Search for the cell housing the specified text and yield its (x, y) center coordinate. 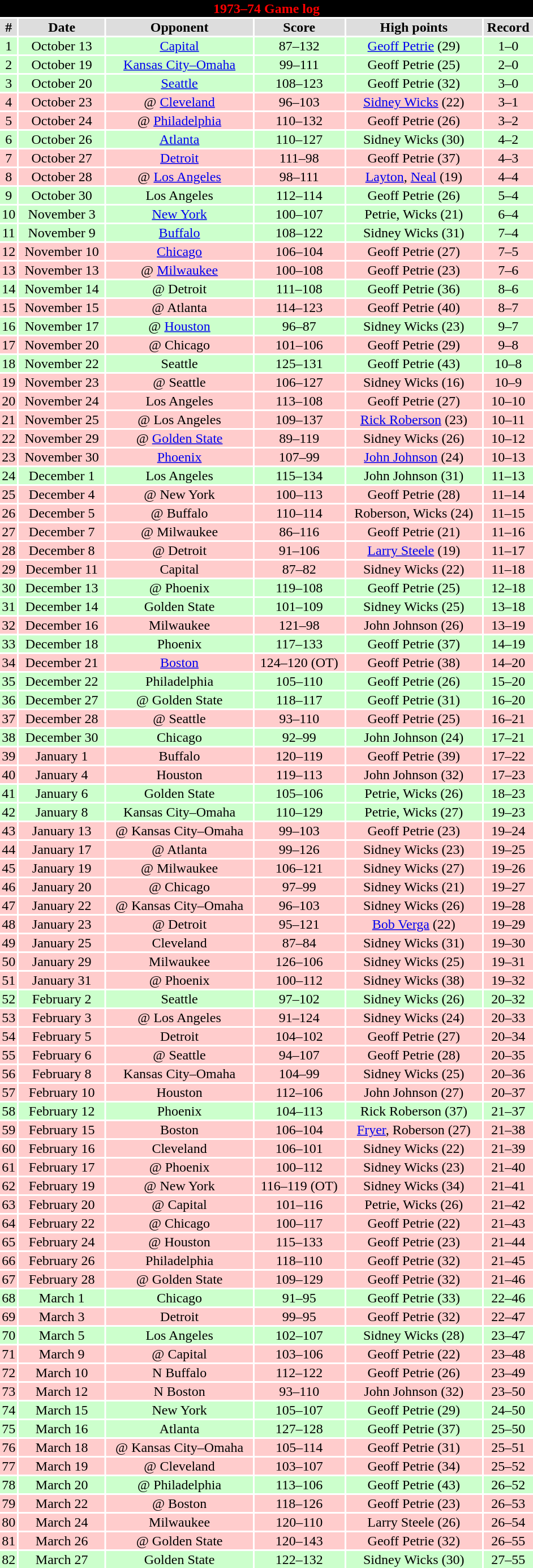
97–99 (299, 887)
Petrie, Wicks (21) (414, 214)
112–106 (299, 1092)
16–20 (508, 700)
January 20 (61, 887)
73 (8, 1391)
118–117 (299, 700)
February 17 (61, 1167)
45 (8, 868)
10–12 (508, 438)
Sidney Wicks (24) (414, 1018)
Sidney Wicks (34) (414, 1186)
November 20 (61, 345)
November 17 (61, 326)
15–20 (508, 681)
99–126 (299, 849)
31 (8, 606)
March 3 (61, 1317)
November 22 (61, 364)
19–28 (508, 905)
35 (8, 681)
101–106 (299, 345)
57 (8, 1092)
11 (8, 233)
December 7 (61, 532)
20–33 (508, 1018)
48 (8, 924)
December 21 (61, 663)
100–108 (299, 270)
67 (8, 1279)
January 13 (61, 831)
32 (8, 625)
124–120 (OT) (299, 663)
30 (8, 588)
11–17 (508, 550)
28 (8, 550)
1973–74 Game log (266, 8)
99–111 (299, 65)
November 14 (61, 289)
50 (8, 962)
19–23 (508, 812)
47 (8, 905)
14–19 (508, 644)
46 (8, 887)
19–29 (508, 924)
22–46 (508, 1298)
11–18 (508, 569)
80 (8, 1522)
Sidney Wicks (27) (414, 868)
Layton, Neal (19) (414, 177)
24–50 (508, 1410)
7 (8, 158)
February 24 (61, 1242)
53 (8, 1018)
December 27 (61, 700)
2 (8, 65)
4 (8, 102)
January 4 (61, 775)
74 (8, 1410)
Geoff Petrie (33) (414, 1298)
November 23 (61, 382)
3–2 (508, 121)
March 12 (61, 1391)
9–7 (508, 326)
Petrie, Wicks (27) (414, 812)
59 (8, 1130)
Geoff Petrie (38) (414, 663)
February 20 (61, 1204)
4–2 (508, 139)
December 18 (61, 644)
7–5 (508, 251)
20–32 (508, 999)
109–137 (299, 420)
91–106 (299, 550)
22 (8, 438)
October 26 (61, 139)
92–99 (299, 737)
November 25 (61, 420)
November 24 (61, 401)
87–84 (299, 943)
3–1 (508, 102)
65 (8, 1242)
19–30 (508, 943)
3–0 (508, 83)
1–0 (508, 46)
December 13 (61, 588)
11–14 (508, 494)
106–121 (299, 868)
18 (8, 364)
8 (8, 177)
10–9 (508, 382)
26–53 (508, 1503)
March 16 (61, 1429)
91–95 (299, 1298)
February 26 (61, 1261)
18–23 (508, 793)
# (8, 27)
March 22 (61, 1503)
March 1 (61, 1298)
26 (8, 513)
11–16 (508, 532)
6 (8, 139)
20–36 (508, 1074)
110–127 (299, 139)
February 22 (61, 1223)
January 6 (61, 793)
Geoff Petrie (36) (414, 289)
61 (8, 1167)
122–132 (299, 1560)
52 (8, 999)
22–47 (508, 1317)
112–114 (299, 195)
81 (8, 1541)
10–10 (508, 401)
N Boston (179, 1391)
23–47 (508, 1335)
89–119 (299, 438)
13–18 (508, 606)
19–24 (508, 831)
104–99 (299, 1074)
77 (8, 1466)
12–18 (508, 588)
21–40 (508, 1167)
March 5 (61, 1335)
68 (8, 1298)
91–124 (299, 1018)
October 20 (61, 83)
December 30 (61, 737)
25 (8, 494)
23–50 (508, 1391)
86–116 (299, 532)
100–117 (299, 1223)
11–15 (508, 513)
106–101 (299, 1148)
19 (8, 382)
49 (8, 943)
December 14 (61, 606)
72 (8, 1373)
19–26 (508, 868)
March 15 (61, 1410)
56 (8, 1074)
119–113 (299, 775)
105–110 (299, 681)
February 12 (61, 1111)
21 (8, 420)
March 10 (61, 1373)
110–132 (299, 121)
Geoff Petrie (21) (414, 532)
106–127 (299, 382)
27–55 (508, 1560)
Fryer, Roberson (27) (414, 1130)
120–110 (299, 1522)
94–107 (299, 1055)
Sidney Wicks (16) (414, 382)
14 (8, 289)
Bob Verga (22) (414, 924)
13–19 (508, 625)
December 1 (61, 476)
26–52 (508, 1485)
November 13 (61, 270)
December 4 (61, 494)
4–4 (508, 177)
120–143 (299, 1541)
January 29 (61, 962)
66 (8, 1261)
78 (8, 1485)
2–0 (508, 65)
70 (8, 1335)
114–123 (299, 307)
79 (8, 1503)
December 8 (61, 550)
21–41 (508, 1186)
9 (8, 195)
21–39 (508, 1148)
October 13 (61, 46)
Score (299, 27)
Record (508, 27)
110–114 (299, 513)
October 24 (61, 121)
75 (8, 1429)
8–7 (508, 307)
69 (8, 1317)
54 (8, 1036)
6–4 (508, 214)
Roberson, Wicks (24) (414, 513)
February 2 (61, 999)
99–95 (299, 1317)
December 22 (61, 681)
17 (8, 345)
7–6 (508, 270)
December 5 (61, 513)
November 30 (61, 457)
March 18 (61, 1447)
44 (8, 849)
January 8 (61, 812)
Sidney Wicks (28) (414, 1335)
17–22 (508, 756)
39 (8, 756)
Date (61, 27)
N Buffalo (179, 1373)
58 (8, 1111)
5 (8, 121)
103–107 (299, 1466)
20 (8, 401)
125–131 (299, 364)
Rick Roberson (23) (414, 420)
95–121 (299, 924)
29 (8, 569)
41 (8, 793)
October 27 (61, 158)
October 23 (61, 102)
20–37 (508, 1092)
116–119 (OT) (299, 1186)
26–54 (508, 1522)
87–82 (299, 569)
40 (8, 775)
111–108 (299, 289)
February 16 (61, 1148)
January 1 (61, 756)
21–42 (508, 1204)
19–25 (508, 849)
111–98 (299, 158)
17–21 (508, 737)
Geoff Petrie (34) (414, 1466)
113–108 (299, 401)
115–133 (299, 1242)
100–113 (299, 494)
121–98 (299, 625)
December 11 (61, 569)
17–23 (508, 775)
24 (8, 476)
John Johnson (26) (414, 625)
1 (8, 46)
November 9 (61, 233)
112–122 (299, 1373)
16–21 (508, 719)
20–34 (508, 1036)
100–107 (299, 214)
February 3 (61, 1018)
5–4 (508, 195)
Geoff Petrie (40) (414, 307)
Rick Roberson (37) (414, 1111)
104–102 (299, 1036)
33 (8, 644)
20–35 (508, 1055)
23–48 (508, 1354)
60 (8, 1148)
23 (8, 457)
November 10 (61, 251)
26–55 (508, 1541)
108–123 (299, 83)
14–20 (508, 663)
Opponent (179, 27)
25–51 (508, 1447)
51 (8, 980)
99–103 (299, 831)
63 (8, 1204)
82 (8, 1560)
January 31 (61, 980)
10 (8, 214)
34 (8, 663)
Larry Steele (19) (414, 550)
55 (8, 1055)
120–119 (299, 756)
21–37 (508, 1111)
John Johnson (31) (414, 476)
January 25 (61, 943)
118–110 (299, 1261)
March 9 (61, 1354)
3 (8, 83)
10–8 (508, 364)
19–31 (508, 962)
March 24 (61, 1522)
98–111 (299, 177)
118–126 (299, 1503)
109–129 (299, 1279)
37 (8, 719)
October 30 (61, 195)
January 22 (61, 905)
13 (8, 270)
64 (8, 1223)
11–13 (508, 476)
108–122 (299, 233)
January 17 (61, 849)
High points (414, 27)
Geoff Petrie (39) (414, 756)
87–132 (299, 46)
27 (8, 532)
25–52 (508, 1466)
February 19 (61, 1186)
103–106 (299, 1354)
November 3 (61, 214)
117–133 (299, 644)
10–13 (508, 457)
105–114 (299, 1447)
101–116 (299, 1204)
@ Boston (179, 1503)
105–107 (299, 1410)
102–107 (299, 1335)
19–32 (508, 980)
115–134 (299, 476)
42 (8, 812)
9–8 (508, 345)
November 29 (61, 438)
113–106 (299, 1485)
@ Buffalo (179, 513)
76 (8, 1447)
12 (8, 251)
Sidney Wicks (21) (414, 887)
February 8 (61, 1074)
97–102 (299, 999)
February 28 (61, 1279)
November 15 (61, 307)
Sidney Wicks (38) (414, 980)
October 28 (61, 177)
105–106 (299, 793)
127–128 (299, 1429)
March 26 (61, 1541)
21–46 (508, 1279)
March 20 (61, 1485)
101–109 (299, 606)
January 23 (61, 924)
15 (8, 307)
62 (8, 1186)
71 (8, 1354)
16 (8, 326)
38 (8, 737)
December 16 (61, 625)
March 27 (61, 1560)
23–49 (508, 1373)
21–45 (508, 1261)
21–38 (508, 1130)
119–108 (299, 588)
February 10 (61, 1092)
36 (8, 700)
January 19 (61, 868)
7–4 (508, 233)
21–43 (508, 1223)
February 5 (61, 1036)
126–106 (299, 962)
4–3 (508, 158)
43 (8, 831)
December 28 (61, 719)
October 19 (61, 65)
10–11 (508, 420)
110–129 (299, 812)
February 6 (61, 1055)
21–44 (508, 1242)
March 19 (61, 1466)
John Johnson (27) (414, 1092)
104–113 (299, 1111)
96–87 (299, 326)
February 15 (61, 1130)
8–6 (508, 289)
Larry Steele (26) (414, 1522)
25–50 (508, 1429)
107–99 (299, 457)
19–27 (508, 887)
